Detect which cell encompasses the target text, then output its (X, Y) center coordinate. 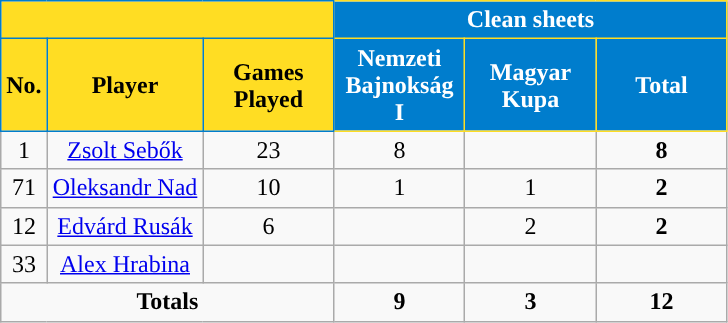
33 (24, 264)
No. (24, 85)
71 (24, 188)
6 (268, 226)
Games Played (268, 85)
Totals (168, 302)
Total (662, 85)
Edvárd Rusák (125, 226)
10 (268, 188)
9 (400, 302)
Magyar Kupa (530, 85)
23 (268, 150)
Player (125, 85)
Nemzeti Bajnokság I (400, 85)
Zsolt Sebők (125, 150)
Clean sheets (530, 20)
3 (530, 302)
Oleksandr Nad (125, 188)
Alex Hrabina (125, 264)
